Identify which cell holds the provided text, then report its [x, y] central coordinate. 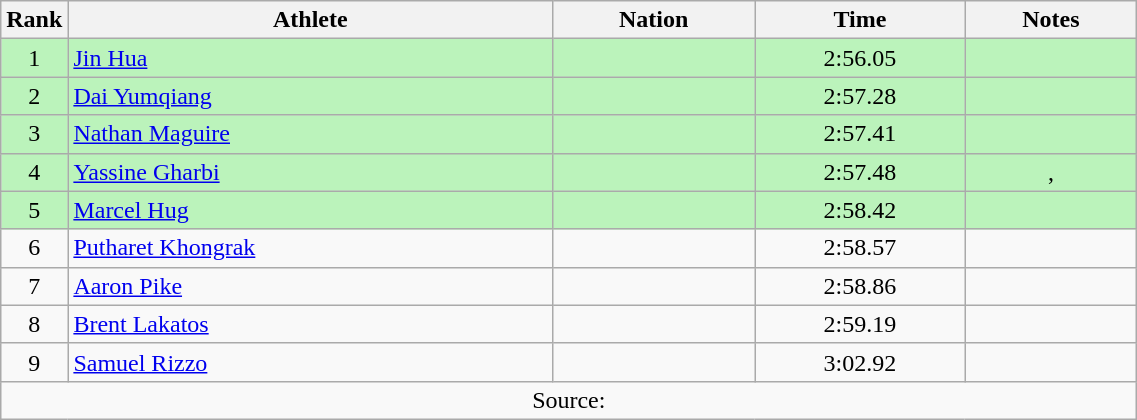
Jin Hua [310, 58]
Notes [1051, 20]
2:59.19 [860, 324]
2:56.05 [860, 58]
Nation [654, 20]
Yassine Gharbi [310, 172]
Samuel Rizzo [310, 362]
Aaron Pike [310, 286]
2:57.28 [860, 96]
Nathan Maguire [310, 134]
, [1051, 172]
2:58.42 [860, 210]
3:02.92 [860, 362]
Time [860, 20]
1 [34, 58]
Dai Yumqiang [310, 96]
Source: [569, 400]
4 [34, 172]
7 [34, 286]
2:58.57 [860, 248]
Rank [34, 20]
5 [34, 210]
2:57.41 [860, 134]
Putharet Khongrak [310, 248]
8 [34, 324]
9 [34, 362]
2:58.86 [860, 286]
Brent Lakatos [310, 324]
Athlete [310, 20]
2 [34, 96]
3 [34, 134]
Marcel Hug [310, 210]
2:57.48 [860, 172]
6 [34, 248]
